Find where the given text appears and provide that cell's center as [x, y] coordinate. 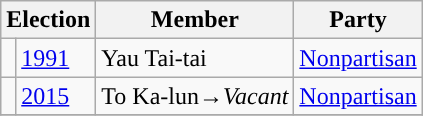
Party [358, 20]
2015 [56, 96]
1991 [56, 58]
To Ka-lun→Vacant [195, 96]
Election [48, 20]
Yau Tai-tai [195, 58]
Member [195, 20]
